Pinpoint the cell where the given text exists, returning its [X, Y] midpoint coordinate. 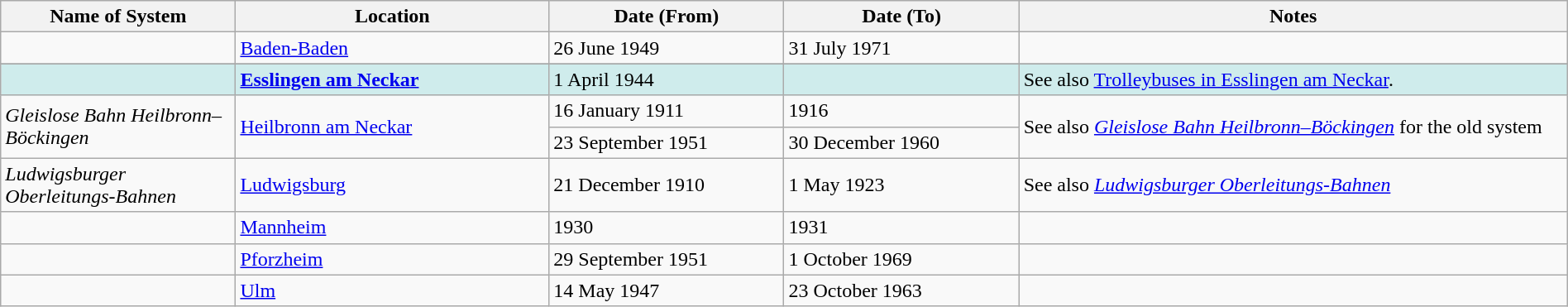
Gleislose Bahn Heilbronn–Böckingen [118, 127]
See also Gleislose Bahn Heilbronn–Böckingen for the old system [1293, 127]
1 April 1944 [667, 79]
16 January 1911 [667, 111]
1916 [901, 111]
See also Trolleybuses in Esslingen am Neckar. [1293, 79]
Baden-Baden [392, 48]
Ulm [392, 290]
Name of System [118, 17]
Pforzheim [392, 259]
Date (From) [667, 17]
Ludwigsburger Oberleitungs-Bahnen [118, 185]
31 July 1971 [901, 48]
1930 [667, 228]
23 October 1963 [901, 290]
1931 [901, 228]
29 September 1951 [667, 259]
23 September 1951 [667, 142]
1 October 1969 [901, 259]
1 May 1923 [901, 185]
21 December 1910 [667, 185]
30 December 1960 [901, 142]
Esslingen am Neckar [392, 79]
Notes [1293, 17]
14 May 1947 [667, 290]
See also Ludwigsburger Oberleitungs-Bahnen [1293, 185]
Mannheim [392, 228]
Location [392, 17]
Ludwigsburg [392, 185]
Date (To) [901, 17]
26 June 1949 [667, 48]
Heilbronn am Neckar [392, 127]
